Extract the [x, y] coordinate from the center of the cell holding the provided text.  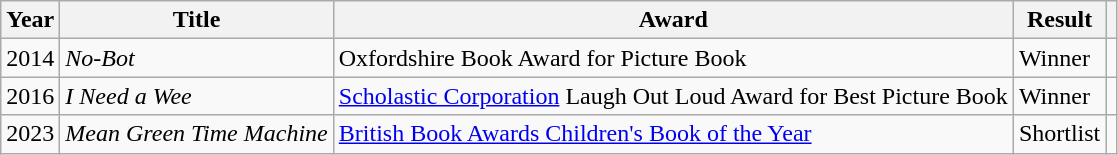
Result [1059, 20]
No-Bot [196, 58]
2014 [30, 58]
2016 [30, 96]
Award [673, 20]
Scholastic Corporation Laugh Out Loud Award for Best Picture Book [673, 96]
Mean Green Time Machine [196, 134]
Year [30, 20]
2023 [30, 134]
Title [196, 20]
I Need a Wee [196, 96]
Shortlist [1059, 134]
British Book Awards Children's Book of the Year [673, 134]
Oxfordshire Book Award for Picture Book [673, 58]
